Search for the cell housing the specified text and yield its [X, Y] center coordinate. 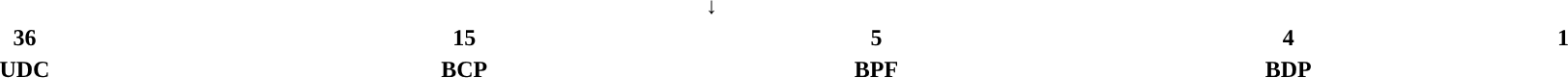
4 [1288, 38]
15 [464, 38]
5 [877, 38]
